Find where the given text appears and provide that cell's center as (X, Y) coordinate. 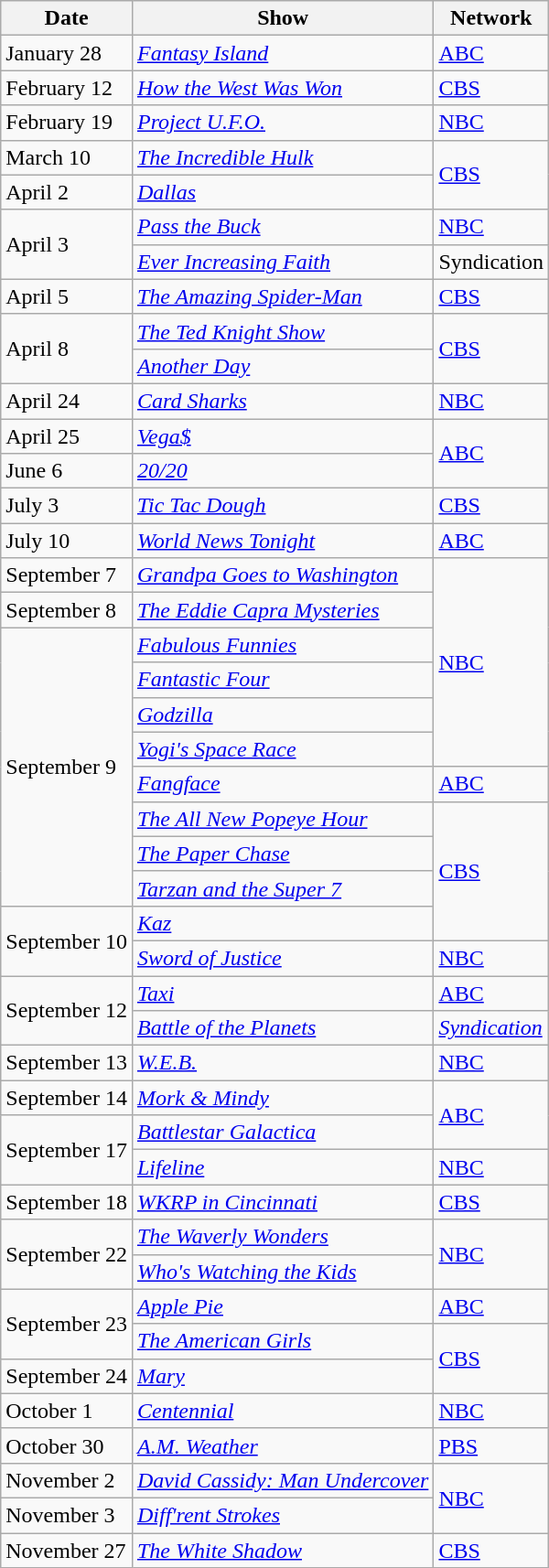
Lifeline (282, 1167)
Yogi's Space Race (282, 749)
Taxi (282, 993)
February 19 (67, 123)
David Cassidy: Man Undercover (282, 1480)
September 17 (67, 1150)
Card Sharks (282, 401)
20/20 (282, 471)
April 2 (67, 192)
PBS (491, 1445)
The White Shadow (282, 1551)
November 3 (67, 1515)
July 3 (67, 506)
Sword of Justice (282, 958)
Ever Increasing Faith (282, 262)
Tarzan and the Super 7 (282, 888)
Kaz (282, 923)
Centennial (282, 1411)
Date (67, 18)
The Incredible Hulk (282, 157)
April 25 (67, 436)
Battle of the Planets (282, 1028)
September 8 (67, 610)
WKRP in Cincinnati (282, 1202)
April 3 (67, 244)
September 7 (67, 575)
Show (282, 18)
The Paper Chase (282, 854)
September 13 (67, 1063)
Godzilla (282, 714)
The All New Popeye Hour (282, 819)
October 30 (67, 1445)
April 24 (67, 401)
The Waverly Wonders (282, 1237)
The Amazing Spider-Man (282, 296)
November 27 (67, 1551)
W.E.B. (282, 1063)
April 8 (67, 349)
September 14 (67, 1098)
Battlestar Galactica (282, 1133)
Network (491, 18)
Apple Pie (282, 1306)
February 12 (67, 88)
September 18 (67, 1202)
World News Tonight (282, 541)
September 23 (67, 1324)
Pass the Buck (282, 227)
July 10 (67, 541)
Fangface (282, 784)
The Eddie Capra Mysteries (282, 610)
Dallas (282, 192)
Who's Watching the Kids (282, 1272)
September 22 (67, 1254)
How the West Was Won (282, 88)
A.M. Weather (282, 1445)
September 24 (67, 1376)
March 10 (67, 157)
Another Day (282, 366)
The American Girls (282, 1341)
September 10 (67, 940)
Fabulous Funnies (282, 645)
Diff'rent Strokes (282, 1515)
November 2 (67, 1480)
Fantastic Four (282, 680)
September 12 (67, 1010)
January 28 (67, 53)
Grandpa Goes to Washington (282, 575)
June 6 (67, 471)
Tic Tac Dough (282, 506)
April 5 (67, 296)
Mork & Mindy (282, 1098)
September 9 (67, 767)
Fantasy Island (282, 53)
Mary (282, 1376)
October 1 (67, 1411)
Vega$ (282, 436)
Project U.F.O. (282, 123)
The Ted Knight Show (282, 331)
